Return [x, y] of the center of cell containing provided text 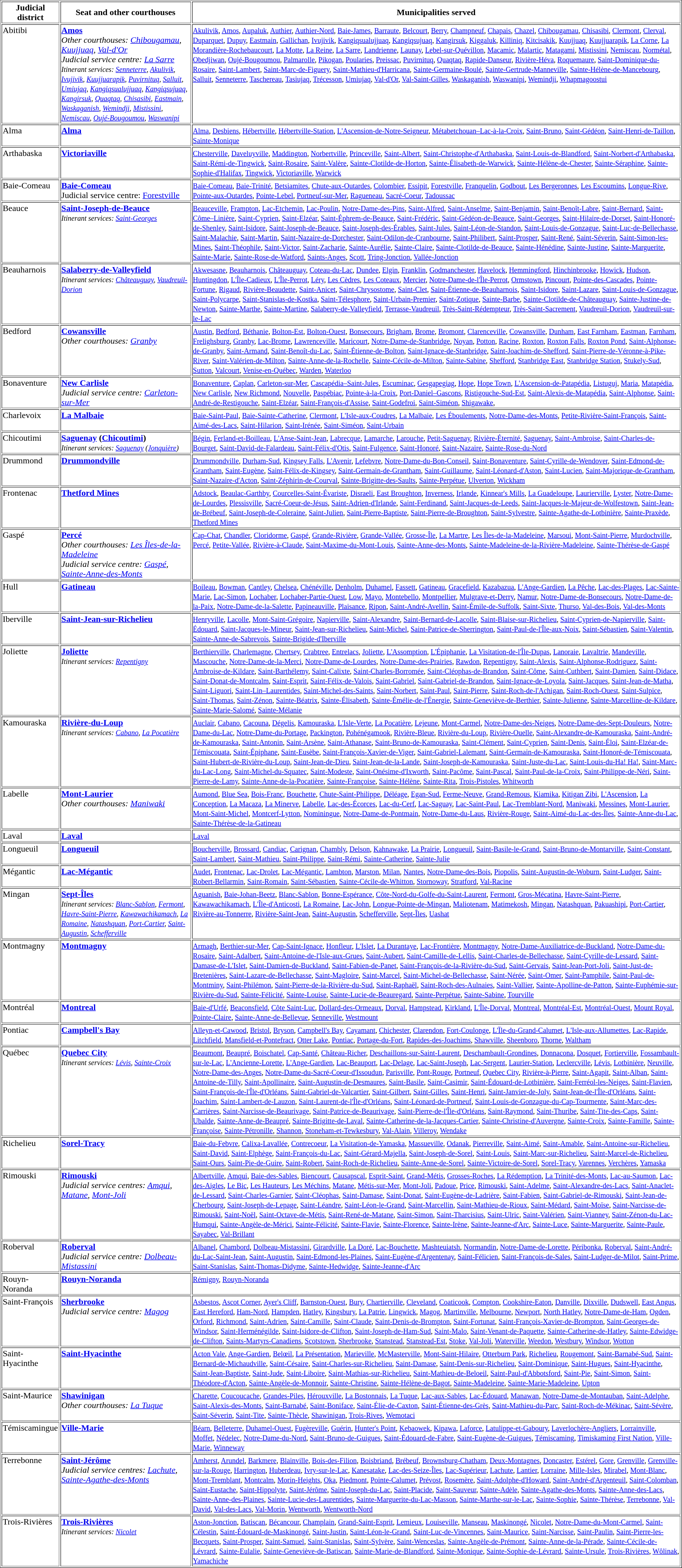
Saguenay (Chicoutimi)Itinerant services: Saguenay (Jonquière) [126, 443]
Arthabaska [30, 163]
Lac-Mégantic [126, 876]
Chicoutimi [30, 443]
Baie-Comeau [30, 191]
Quebec CityItinerant services: Lévis, Sainte-Croix [126, 1091]
Trois-Rivières [30, 1541]
La Malbaie [126, 420]
Sorel-Tracy [126, 1153]
CowansvilleOther courthouses: Granby [126, 350]
Bedford [30, 350]
Richelieu [30, 1153]
Frontenac [30, 507]
Roberval [30, 1257]
Iberville [30, 629]
Salaberry-de-ValleyfieldItinerant services: Châteauguay, Vaudreuil-Dorion [126, 294]
Saint-JérômeJudicial service centres: Lachute, Sainte-Agathe-des-Monts [126, 1485]
Joliette [30, 681]
Montreal [126, 1012]
Hull [30, 597]
Beauce [30, 232]
Rémigny, Rouyn-Noranda [436, 1284]
Trois-RivièresItinerant services: Nicolet [126, 1541]
Drummond [30, 470]
Bonaventure [30, 393]
Charlevoix [30, 420]
RimouskiJudicial service centres: Amqui, Matane, Mont-Joli [126, 1205]
Gaspé [30, 554]
Terrebonne [30, 1485]
Kamouraska [30, 752]
Labelle [30, 808]
Abitibi [30, 74]
Baie-ComeauJudicial service centre: Forestville [126, 191]
Mont-LaurierOther courthouses: Maniwaki [126, 808]
Mégantic [30, 876]
Thetford Mines [126, 507]
Rivière-du-LoupItinerant services: Cabano, La Pocatière [126, 752]
Campbell's Bay [126, 1035]
Pontiac [30, 1035]
RobervalJudicial service centre: Dolbeau-Mistassini [126, 1257]
Mingan [30, 913]
Saint-Joseph-de-BeauceItinerant services: Saint-Georges [126, 232]
JolietteItinerant services: Repentigny [126, 681]
Montréal [30, 1012]
Témiscamingue [30, 1438]
Municipalities served [436, 12]
Seat and other courthouses [126, 12]
Saint-François [30, 1321]
Saint-Maurice [30, 1406]
Drummondville [126, 470]
Victoriaville [126, 163]
PercéOther courthouses: Les Îles-de-la-MadeleineJudicial service centre: Gaspé, Sainte-Anne-des-Monts [126, 554]
Québec [30, 1091]
Saint-Jean-sur-Richelieu [126, 629]
Judicial district [30, 12]
ShawiniganOther courthouses: La Tuque [126, 1406]
Ville-Marie [126, 1438]
Gatineau [126, 597]
New CarlisleJudicial service centre: Carleton-sur-Mer [126, 393]
Rimouski [30, 1205]
SherbrookeJudicial service centre: Magog [126, 1321]
Beauharnois [30, 294]
